Pinpoint the cell where the given text exists, returning its (x, y) midpoint coordinate. 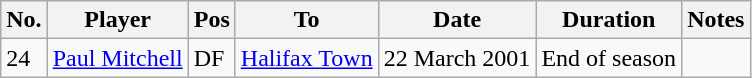
No. (24, 20)
Notes (716, 20)
Date (457, 20)
22 March 2001 (457, 58)
Duration (609, 20)
Pos (212, 20)
Halifax Town (306, 58)
24 (24, 58)
To (306, 20)
Player (118, 20)
DF (212, 58)
Paul Mitchell (118, 58)
End of season (609, 58)
